Locate the cell with the specified text and output its (x, y) center coordinate. 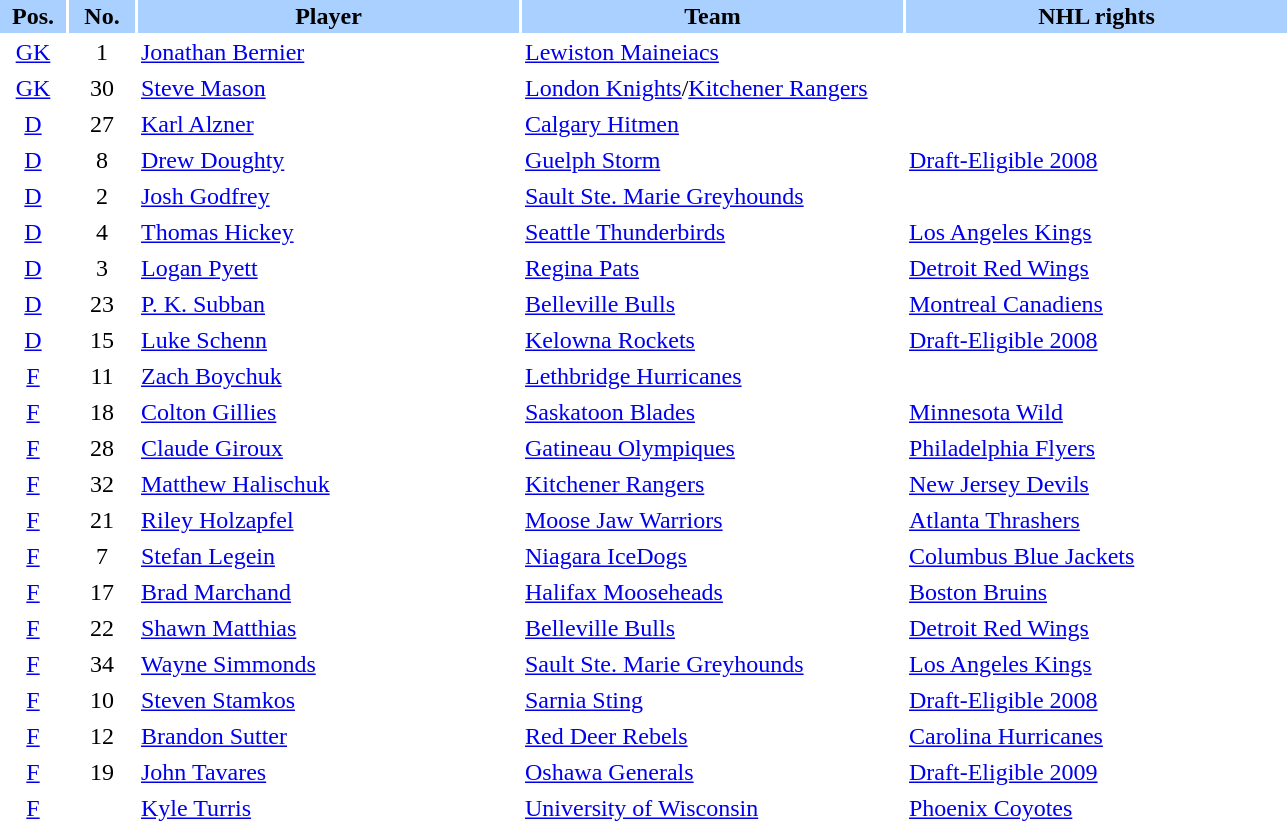
Brandon Sutter (328, 736)
Montreal Canadiens (1096, 304)
Regina Pats (712, 268)
Sarnia Sting (712, 700)
Kelowna Rockets (712, 340)
John Tavares (328, 772)
Stefan Legein (328, 556)
Seattle Thunderbirds (712, 232)
Atlanta Thrashers (1096, 520)
12 (102, 736)
Claude Giroux (328, 448)
Guelph Storm (712, 160)
Halifax Mooseheads (712, 592)
18 (102, 412)
Niagara IceDogs (712, 556)
P. K. Subban (328, 304)
NHL rights (1096, 16)
Philadelphia Flyers (1096, 448)
11 (102, 376)
Oshawa Generals (712, 772)
2 (102, 196)
Minnesota Wild (1096, 412)
No. (102, 16)
3 (102, 268)
30 (102, 88)
Calgary Hitmen (712, 124)
17 (102, 592)
19 (102, 772)
Kitchener Rangers (712, 484)
Saskatoon Blades (712, 412)
15 (102, 340)
1 (102, 52)
32 (102, 484)
Red Deer Rebels (712, 736)
28 (102, 448)
Gatineau Olympiques (712, 448)
Jonathan Bernier (328, 52)
Shawn Matthias (328, 628)
Moose Jaw Warriors (712, 520)
Boston Bruins (1096, 592)
London Knights/Kitchener Rangers (712, 88)
23 (102, 304)
Steve Mason (328, 88)
21 (102, 520)
Riley Holzapfel (328, 520)
Drew Doughty (328, 160)
Pos. (33, 16)
Columbus Blue Jackets (1096, 556)
Steven Stamkos (328, 700)
Logan Pyett (328, 268)
7 (102, 556)
Wayne Simmonds (328, 664)
Zach Boychuk (328, 376)
8 (102, 160)
Thomas Hickey (328, 232)
Lethbridge Hurricanes (712, 376)
Matthew Halischuk (328, 484)
Carolina Hurricanes (1096, 736)
4 (102, 232)
Draft-Eligible 2009 (1096, 772)
Luke Schenn (328, 340)
Colton Gillies (328, 412)
Player (328, 16)
Karl Alzner (328, 124)
22 (102, 628)
10 (102, 700)
Lewiston Maineiacs (712, 52)
Brad Marchand (328, 592)
New Jersey Devils (1096, 484)
34 (102, 664)
27 (102, 124)
Josh Godfrey (328, 196)
Team (712, 16)
